Scan for the cell matching the given text and deliver its [x, y] coordinate at center. 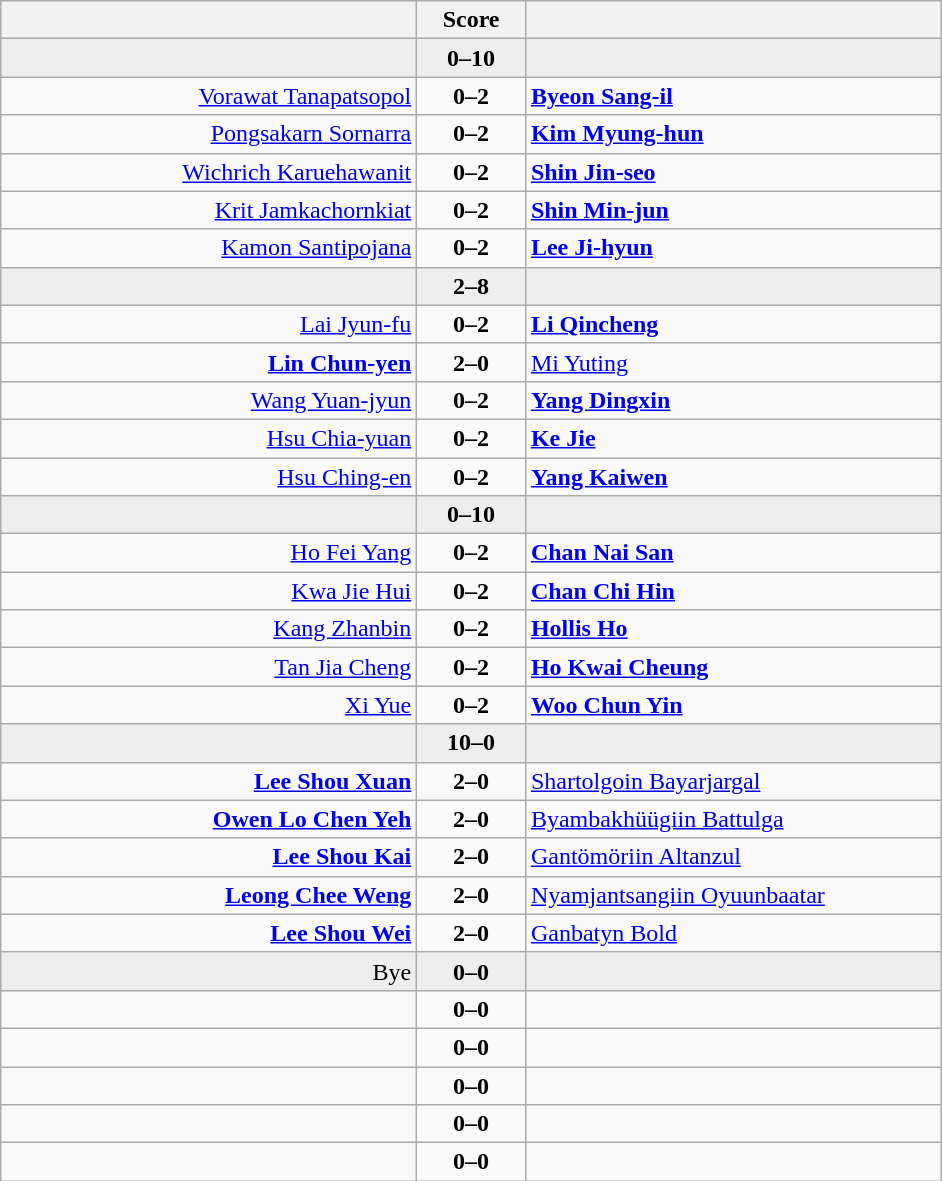
Wang Yuan-jyun [209, 400]
Byambakhüügiin Battulga [733, 819]
Shin Min-jun [733, 210]
Pongsakarn Sornarra [209, 134]
Leong Chee Weng [209, 895]
Krit Jamkachornkiat [209, 210]
Lee Shou Wei [209, 933]
Byeon Sang-il [733, 96]
Bye [209, 971]
Hollis Ho [733, 629]
Hsu Chia-yuan [209, 438]
Lai Jyun-fu [209, 324]
Mi Yuting [733, 362]
Xi Yue [209, 705]
Kim Myung-hun [733, 134]
Ganbatyn Bold [733, 933]
Li Qincheng [733, 324]
Wichrich Karuehawanit [209, 172]
Chan Nai San [733, 553]
Vorawat Tanapatsopol [209, 96]
Kang Zhanbin [209, 629]
Lin Chun-yen [209, 362]
10–0 [472, 743]
Tan Jia Cheng [209, 667]
Chan Chi Hin [733, 591]
Woo Chun Yin [733, 705]
Kamon Santipojana [209, 248]
Ho Kwai Cheung [733, 667]
Owen Lo Chen Yeh [209, 819]
Lee Ji-hyun [733, 248]
Nyamjantsangiin Oyuunbaatar [733, 895]
Gantömöriin Altanzul [733, 857]
Ke Jie [733, 438]
Shartolgoin Bayarjargal [733, 781]
Ho Fei Yang [209, 553]
Lee Shou Xuan [209, 781]
Yang Dingxin [733, 400]
Kwa Jie Hui [209, 591]
Score [472, 20]
Hsu Ching-en [209, 477]
Lee Shou Kai [209, 857]
Shin Jin-seo [733, 172]
Yang Kaiwen [733, 477]
2–8 [472, 286]
